For the text-containing cell, return its midpoint in (x, y) coordinate format. 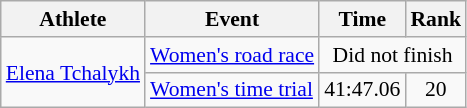
Event (232, 19)
Did not finish (392, 55)
Women's road race (232, 55)
Athlete (73, 19)
41:47.06 (362, 90)
Time (362, 19)
Rank (436, 19)
20 (436, 90)
Women's time trial (232, 90)
Elena Tchalykh (73, 72)
